Return the (x, y) coordinate for the center point of the cell that contains the specified text.  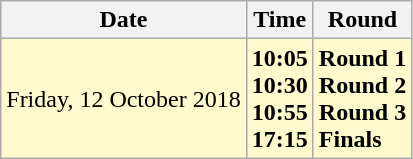
Round (362, 20)
Time (280, 20)
10:0510:3010:5517:15 (280, 98)
Friday, 12 October 2018 (124, 98)
Round 1Round 2Round 3Finals (362, 98)
Date (124, 20)
